Scan for the cell matching the given text and deliver its (X, Y) coordinate at center. 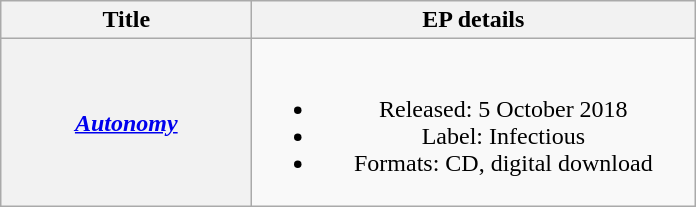
Title (126, 20)
Autonomy (126, 122)
EP details (474, 20)
Released: 5 October 2018Label: InfectiousFormats: CD, digital download (474, 122)
